Extract the [x, y] coordinate from the center of the cell holding the provided text.  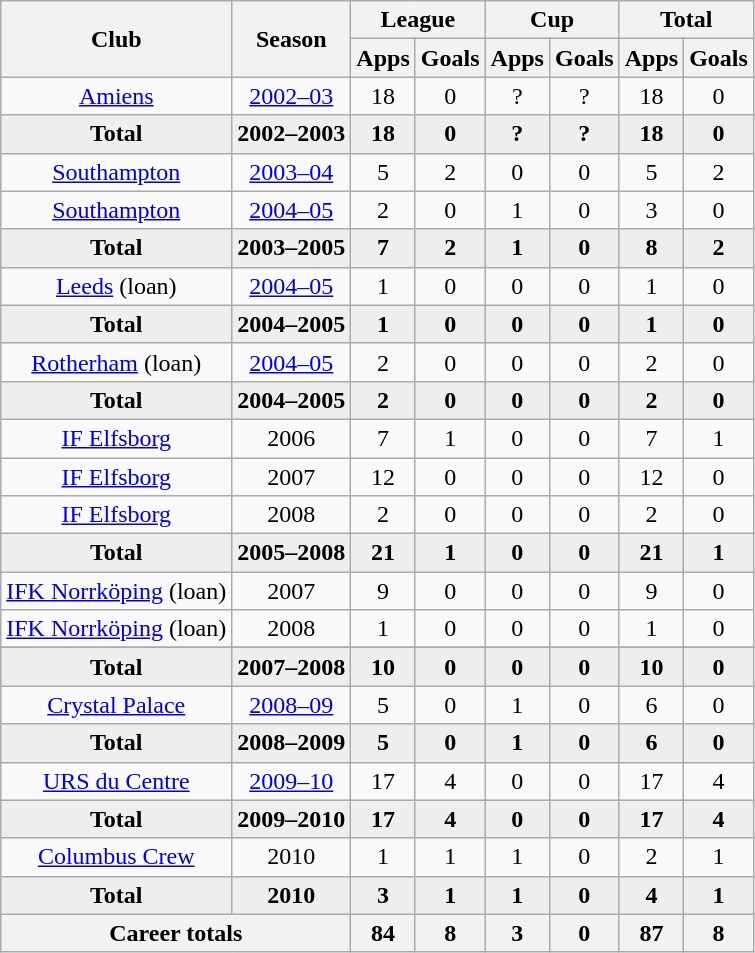
Cup [552, 20]
2003–04 [292, 172]
Season [292, 39]
84 [383, 933]
Rotherham (loan) [116, 362]
League [418, 20]
2006 [292, 438]
Crystal Palace [116, 705]
2007–2008 [292, 667]
Columbus Crew [116, 857]
Leeds (loan) [116, 286]
2009–2010 [292, 819]
2008–2009 [292, 743]
URS du Centre [116, 781]
2002–2003 [292, 134]
2002–03 [292, 96]
Club [116, 39]
2008–09 [292, 705]
2009–10 [292, 781]
Amiens [116, 96]
Career totals [176, 933]
2003–2005 [292, 248]
2005–2008 [292, 553]
87 [651, 933]
